Locate the cell with the specified text and output its (x, y) center coordinate. 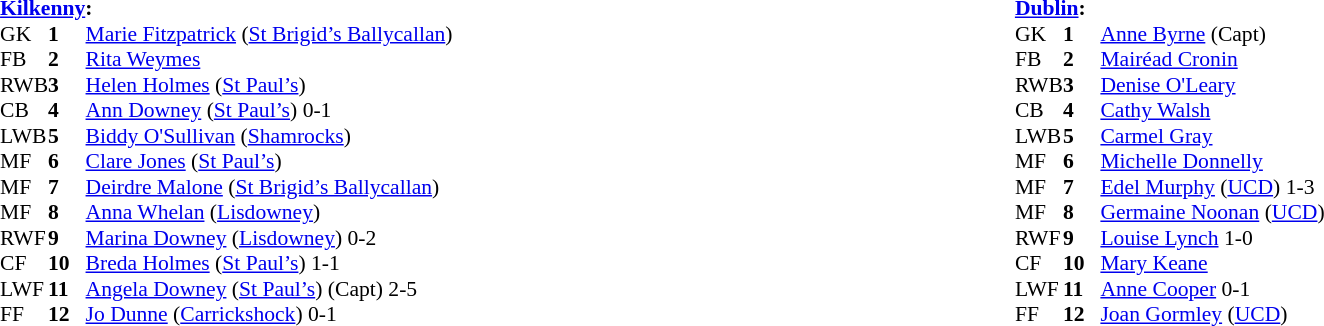
Biddy O'Sullivan (Shamrocks) (270, 136)
Ann Downey (St Paul’s) 0-1 (270, 111)
Anna Whelan (Lisdowney) (270, 213)
Germaine Noonan (UCD) (1212, 213)
Angela Downey (St Paul’s) (Capt) 2-5 (270, 289)
Michelle Donnelly (1212, 161)
Marie Fitzpatrick (St Brigid’s Ballycallan) (270, 34)
Marina Downey (Lisdowney) 0-2 (270, 238)
Deirdre Malone (St Brigid’s Ballycallan) (270, 187)
Cathy Walsh (1212, 111)
Mary Keane (1212, 263)
Louise Lynch 1-0 (1212, 238)
Rita Weymes (270, 59)
Anne Byrne (Capt) (1212, 34)
Anne Cooper 0-1 (1212, 289)
Carmel Gray (1212, 136)
Helen Holmes (St Paul’s) (270, 85)
Breda Holmes (St Paul’s) 1-1 (270, 263)
Clare Jones (St Paul’s) (270, 161)
Mairéad Cronin (1212, 59)
Edel Murphy (UCD) 1-3 (1212, 187)
Denise O'Leary (1212, 85)
